Detect which cell encompasses the target text, then output its [x, y] center coordinate. 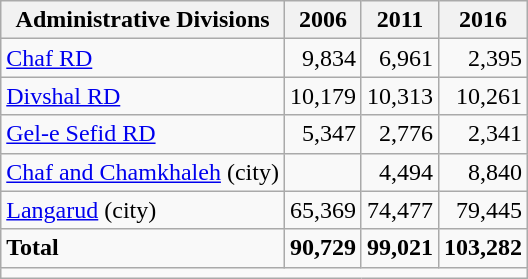
65,369 [322, 210]
10,313 [400, 96]
8,840 [484, 172]
9,834 [322, 58]
Chaf and Chamkhaleh (city) [143, 172]
2,395 [484, 58]
Gel-e Sefid RD [143, 134]
2011 [400, 20]
Langarud (city) [143, 210]
99,021 [400, 248]
Total [143, 248]
4,494 [400, 172]
79,445 [484, 210]
74,477 [400, 210]
6,961 [400, 58]
10,179 [322, 96]
Divshal RD [143, 96]
Administrative Divisions [143, 20]
90,729 [322, 248]
Chaf RD [143, 58]
2016 [484, 20]
10,261 [484, 96]
5,347 [322, 134]
2,341 [484, 134]
103,282 [484, 248]
2,776 [400, 134]
2006 [322, 20]
